Pinpoint the cell where the given text exists, returning its [X, Y] midpoint coordinate. 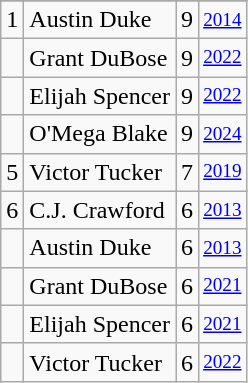
2014 [223, 20]
2019 [223, 172]
C.J. Crawford [100, 210]
5 [12, 172]
7 [188, 172]
O'Mega Blake [100, 134]
2024 [223, 134]
1 [12, 20]
